From the cell containing the given text, extract its center point as [x, y] coordinate. 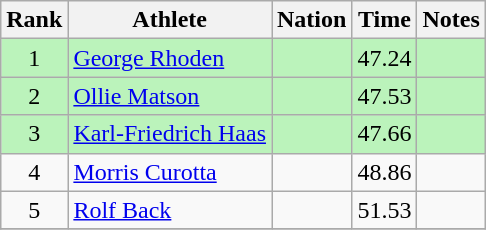
4 [34, 172]
Ollie Matson [170, 96]
Nation [312, 20]
Notes [451, 20]
Morris Curotta [170, 172]
47.66 [384, 134]
Time [384, 20]
Karl-Friedrich Haas [170, 134]
1 [34, 58]
5 [34, 210]
48.86 [384, 172]
51.53 [384, 210]
47.24 [384, 58]
47.53 [384, 96]
2 [34, 96]
Athlete [170, 20]
Rolf Back [170, 210]
George Rhoden [170, 58]
3 [34, 134]
Rank [34, 20]
